Determine the [X, Y] coordinate at the center of the cell enclosing the given text.  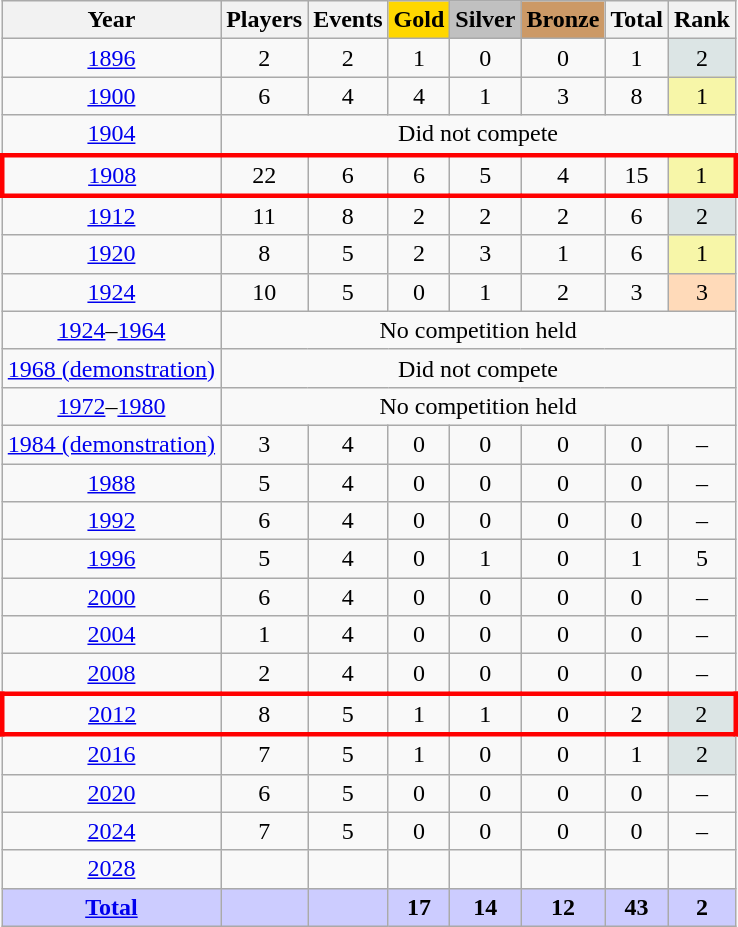
2004 [111, 635]
1996 [111, 559]
1920 [111, 254]
43 [637, 907]
1924–1964 [111, 330]
1984 (demonstration) [111, 444]
15 [637, 174]
1904 [111, 135]
11 [264, 216]
1972–1980 [111, 406]
1992 [111, 521]
1968 (demonstration) [111, 368]
2012 [111, 714]
Rank [702, 20]
12 [563, 907]
1896 [111, 58]
2000 [111, 597]
1912 [111, 216]
10 [264, 292]
2008 [111, 674]
Events [348, 20]
2028 [111, 869]
2016 [111, 754]
1988 [111, 483]
Year [111, 20]
17 [419, 907]
2020 [111, 793]
1924 [111, 292]
Silver [486, 20]
14 [486, 907]
1908 [111, 174]
Players [264, 20]
Bronze [563, 20]
Gold [419, 20]
22 [264, 174]
1900 [111, 96]
2024 [111, 831]
